Search for the cell housing the specified text and yield its [X, Y] center coordinate. 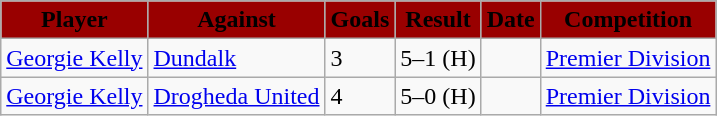
Player [74, 20]
Goals [360, 20]
5–1 (H) [438, 58]
Result [438, 20]
5–0 (H) [438, 96]
4 [360, 96]
3 [360, 58]
Date [510, 20]
Drogheda United [236, 96]
Dundalk [236, 58]
Against [236, 20]
Competition [628, 20]
